Pinpoint the cell where the given text exists, returning its (x, y) midpoint coordinate. 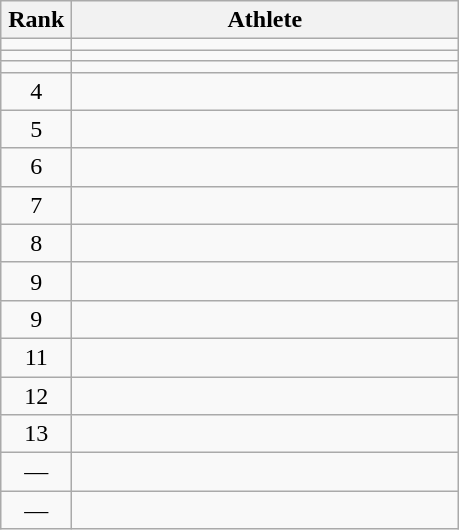
6 (36, 167)
13 (36, 434)
11 (36, 357)
12 (36, 395)
5 (36, 129)
4 (36, 91)
Athlete (265, 20)
8 (36, 243)
Rank (36, 20)
7 (36, 205)
